Return [x, y] of the center of cell containing provided text 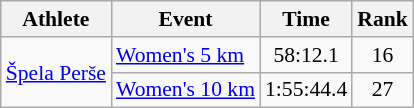
Athlete [56, 19]
58:12.1 [306, 55]
27 [382, 90]
Špela Perše [56, 72]
Women's 5 km [186, 55]
16 [382, 55]
Event [186, 19]
Rank [382, 19]
Women's 10 km [186, 90]
Time [306, 19]
1:55:44.4 [306, 90]
